Scan for the cell matching the given text and deliver its (x, y) coordinate at center. 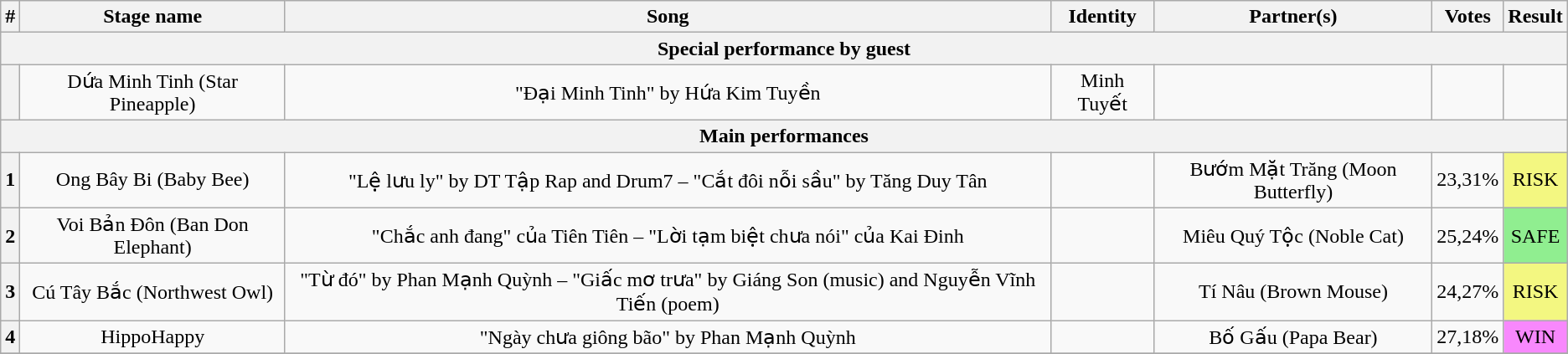
4 (10, 337)
Tí Nâu (Brown Mouse) (1293, 292)
"Chắc anh đang" của Tiên Tiên – "Lời tạm biệt chưa nói" của Kai Đinh (668, 236)
Votes (1467, 17)
"Đại Minh Tinh" by Hứa Kim Tuyền (668, 92)
Minh Tuyết (1102, 92)
SAFE (1535, 236)
"Từ đó" by Phan Mạnh Quỳnh – "Giấc mơ trưa" by Giáng Son (music) and Nguyễn Vĩnh Tiến (poem) (668, 292)
Cú Tây Bắc (Northwest Owl) (152, 292)
Ong Bây Bi (Baby Bee) (152, 181)
Bướm Mặt Trăng (Moon Butterfly) (1293, 181)
Miêu Quý Tộc (Noble Cat) (1293, 236)
Main performances (784, 136)
27,18% (1467, 337)
1 (10, 181)
HippoHappy (152, 337)
23,31% (1467, 181)
Partner(s) (1293, 17)
Bố Gấu (Papa Bear) (1293, 337)
Identity (1102, 17)
25,24% (1467, 236)
24,27% (1467, 292)
Stage name (152, 17)
Dứa Minh Tinh (Star Pineapple) (152, 92)
Song (668, 17)
2 (10, 236)
Special performance by guest (784, 49)
Result (1535, 17)
Voi Bản Đôn (Ban Don Elephant) (152, 236)
"Ngày chưa giông bão" by Phan Mạnh Quỳnh (668, 337)
# (10, 17)
"Lệ lưu ly" by DT Tập Rap and Drum7 – "Cắt đôi nỗi sầu" by Tăng Duy Tân (668, 181)
3 (10, 292)
WIN (1535, 337)
